For the text-containing cell, return its midpoint in [X, Y] coordinate format. 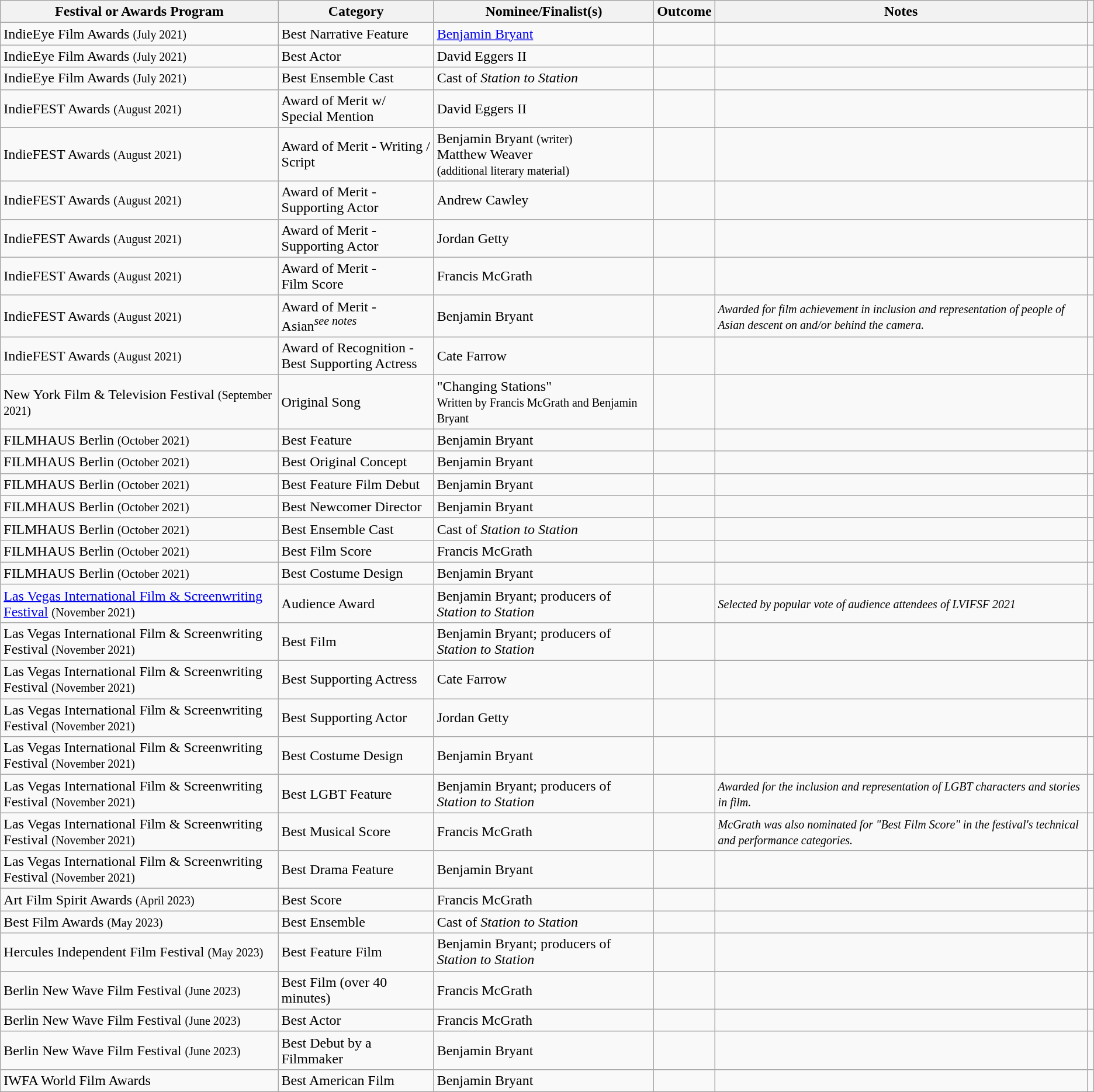
Category [356, 12]
Awarded for the inclusion and representation of LGBT characters and stories in film. [901, 793]
Best Film [356, 642]
Best Ensemble [356, 922]
Award of Merit -Film Score [356, 276]
Best Musical Score [356, 832]
Best Drama Feature [356, 869]
Best Narrative Feature [356, 34]
Best LGBT Feature [356, 793]
Award of Merit w/ Special Mention [356, 109]
Outcome [684, 12]
IWFA World Film Awards [139, 1080]
Best Original Concept [356, 462]
Nominee/Finalist(s) [543, 12]
Awarded for film achievement in inclusion and representation of people of Asian descent on and/or behind the camera. [901, 316]
Best Film Awards (May 2023) [139, 922]
Best Supporting Actress [356, 680]
Best Feature [356, 440]
Best Film (over 40 minutes) [356, 990]
Best Debut by a Filmmaker [356, 1051]
Best American Film [356, 1080]
Art Film Spirit Awards (April 2023) [139, 900]
Award of Recognition -Best Supporting Actress [356, 356]
McGrath was also nominated for "Best Film Score" in the festival's technical and performance categories. [901, 832]
Award of Merit -Asiansee notes [356, 316]
Best Score [356, 900]
Andrew Cawley [543, 200]
Best Feature Film [356, 952]
Festival or Awards Program [139, 12]
Hercules Independent Film Festival (May 2023) [139, 952]
Selected by popular vote of audience attendees of LVIFSF 2021 [901, 603]
Best Supporting Actor [356, 717]
Best Film Score [356, 551]
New York Film & Television Festival (September 2021) [139, 402]
Best Newcomer Director [356, 507]
Original Song [356, 402]
Benjamin Bryant (writer)Matthew Weaver(additional literary material) [543, 154]
"Changing Stations"Written by Francis McGrath and Benjamin Bryant [543, 402]
Award of Merit - Writing / Script [356, 154]
Notes [901, 12]
Best Feature Film Debut [356, 484]
Audience Award [356, 603]
